Detect which cell encompasses the target text, then output its [X, Y] center coordinate. 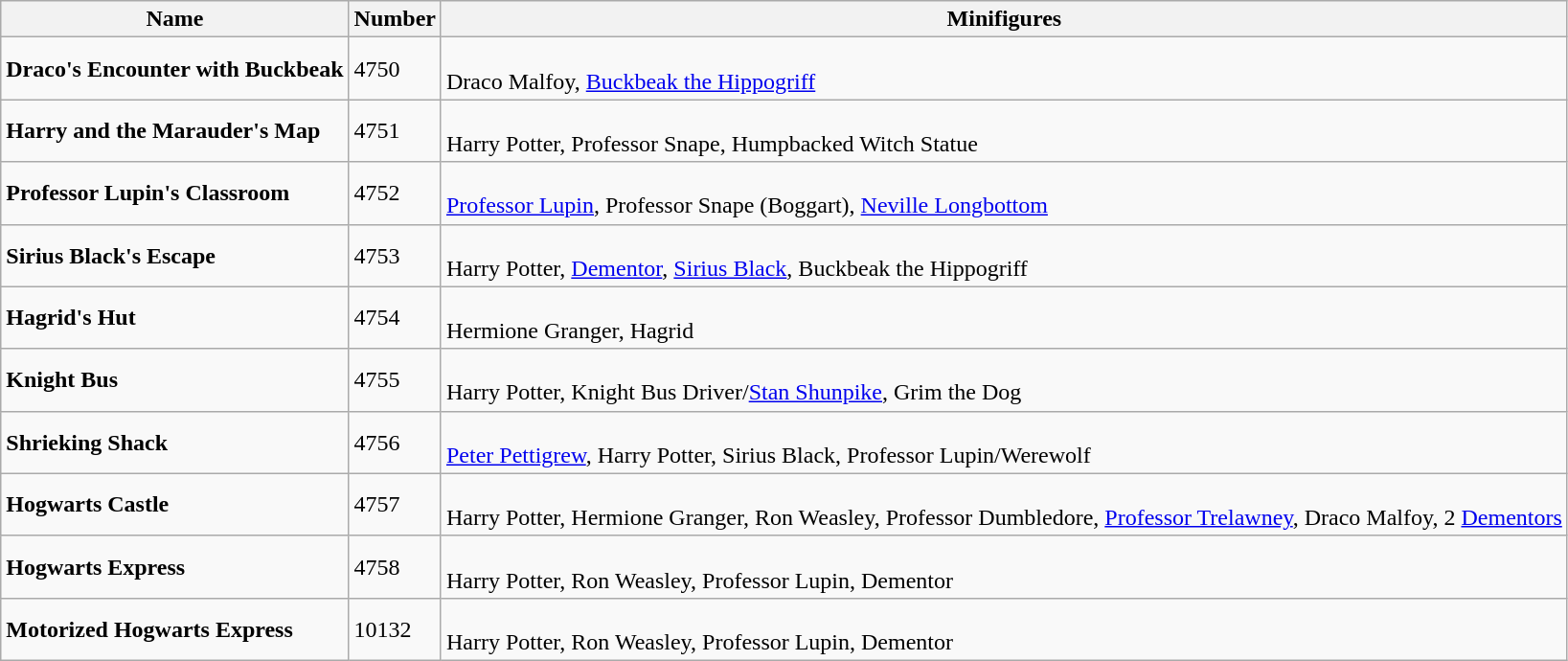
4758 [395, 567]
Draco's Encounter with Buckbeak [174, 69]
4757 [395, 504]
Hermione Granger, Hagrid [1004, 318]
Professor Lupin, Professor Snape (Boggart), Neville Longbottom [1004, 194]
Harry Potter, Professor Snape, Humpbacked Witch Statue [1004, 130]
Sirius Black's Escape [174, 255]
Harry and the Marauder's Map [174, 130]
Harry Potter, Knight Bus Driver/Stan Shunpike, Grim the Dog [1004, 379]
Harry Potter, Dementor, Sirius Black, Buckbeak the Hippogriff [1004, 255]
Knight Bus [174, 379]
4755 [395, 379]
Minifigures [1004, 19]
Draco Malfoy, Buckbeak the Hippogriff [1004, 69]
10132 [395, 628]
Hogwarts Express [174, 567]
4756 [395, 443]
4754 [395, 318]
4753 [395, 255]
Harry Potter, Hermione Granger, Ron Weasley, Professor Dumbledore, Professor Trelawney, Draco Malfoy, 2 Dementors [1004, 504]
Hogwarts Castle [174, 504]
4751 [395, 130]
Shrieking Shack [174, 443]
Number [395, 19]
4752 [395, 194]
Name [174, 19]
Motorized Hogwarts Express [174, 628]
4750 [395, 69]
Hagrid's Hut [174, 318]
Professor Lupin's Classroom [174, 194]
Peter Pettigrew, Harry Potter, Sirius Black, Professor Lupin/Werewolf [1004, 443]
